Find where the given text appears and provide that cell's center as (x, y) coordinate. 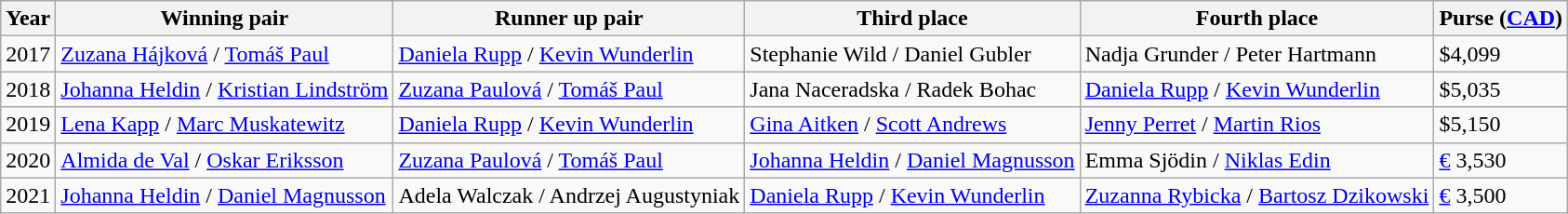
Johanna Heldin / Kristian Lindström (225, 89)
Lena Kapp / Marc Muskatewitz (225, 125)
$5,150 (1501, 125)
Emma Sjödin / Niklas Edin (1257, 160)
Almida de Val / Oskar Eriksson (225, 160)
Fourth place (1257, 19)
2020 (28, 160)
€ 3,530 (1501, 160)
Purse (CAD) (1501, 19)
Stephanie Wild / Daniel Gubler (912, 54)
Runner up pair (569, 19)
$4,099 (1501, 54)
$5,035 (1501, 89)
2017 (28, 54)
Jenny Perret / Martin Rios (1257, 125)
Year (28, 19)
2018 (28, 89)
Winning pair (225, 19)
Third place (912, 19)
Zuzanna Rybicka / Bartosz Dzikowski (1257, 195)
Nadja Grunder / Peter Hartmann (1257, 54)
Gina Aitken / Scott Andrews (912, 125)
2019 (28, 125)
Adela Walczak / Andrzej Augustyniak (569, 195)
€ 3,500 (1501, 195)
2021 (28, 195)
Zuzana Hájková / Tomáš Paul (225, 54)
Jana Naceradska / Radek Bohac (912, 89)
